Extract the [X, Y] coordinate from the center of the cell holding the provided text.  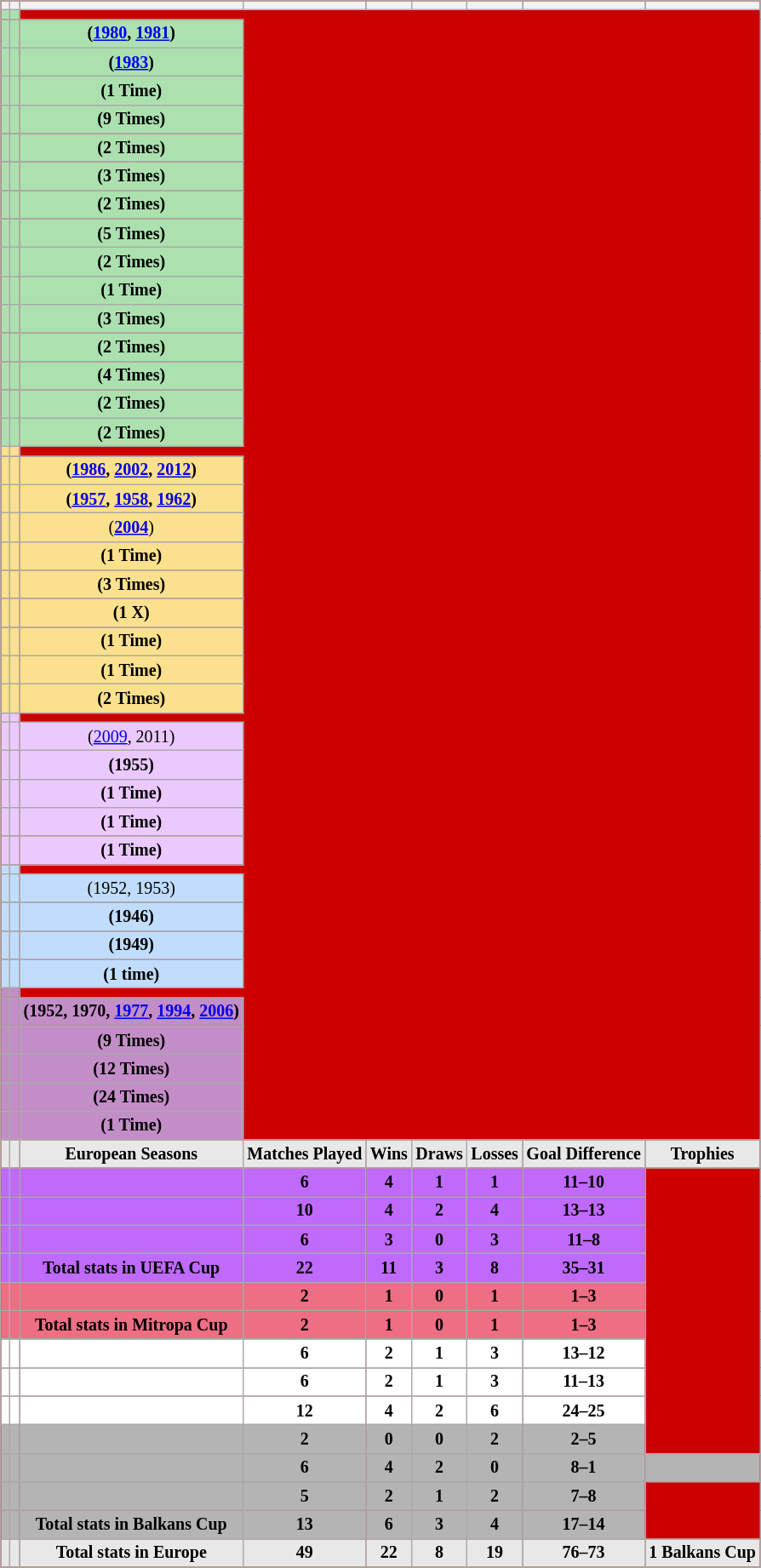
(1957, 1958, 1962) [131, 499]
5 [305, 1496]
(1 X) [131, 613]
2–5 [584, 1439]
1 Balkans Cup [703, 1553]
49 [305, 1553]
(1946) [131, 916]
(24 Times) [131, 1096]
(2004) [131, 528]
(1 time) [131, 974]
Trophies [703, 1154]
10 [305, 1210]
Matches Played [305, 1154]
35–31 [584, 1268]
Wins [389, 1154]
(1952, 1970, 1977, 1994, 2006) [131, 1011]
Total stats in Europe [131, 1553]
Total stats in Mitropa Cup [131, 1325]
Draws [439, 1154]
(1983) [131, 61]
(1986, 2002, 2012) [131, 470]
Goal Difference [584, 1154]
8–1 [584, 1468]
(2009, 2011) [131, 735]
Losses [495, 1154]
11–10 [584, 1182]
Total stats in Balkans Cup [131, 1524]
7–8 [584, 1496]
(1952, 1953) [131, 889]
11 [389, 1268]
Total stats in UEFA Cup [131, 1268]
(1949) [131, 945]
European Seasons [131, 1154]
(1980, 1981) [131, 34]
(4 Times) [131, 375]
19 [495, 1553]
24–25 [584, 1410]
13 [305, 1524]
17–14 [584, 1524]
76–73 [584, 1553]
(12 Times) [131, 1069]
13–12 [584, 1353]
12 [305, 1410]
(5 Times) [131, 233]
13–13 [584, 1210]
11–8 [584, 1239]
(1955) [131, 764]
11–13 [584, 1382]
